Pinpoint the cell where the given text exists, returning its [X, Y] midpoint coordinate. 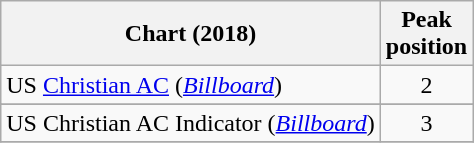
2 [426, 85]
Peak position [426, 34]
US Christian AC (Billboard) [191, 85]
Chart (2018) [191, 34]
3 [426, 123]
US Christian AC Indicator (Billboard) [191, 123]
